Scan for the cell matching the given text and deliver its (X, Y) coordinate at center. 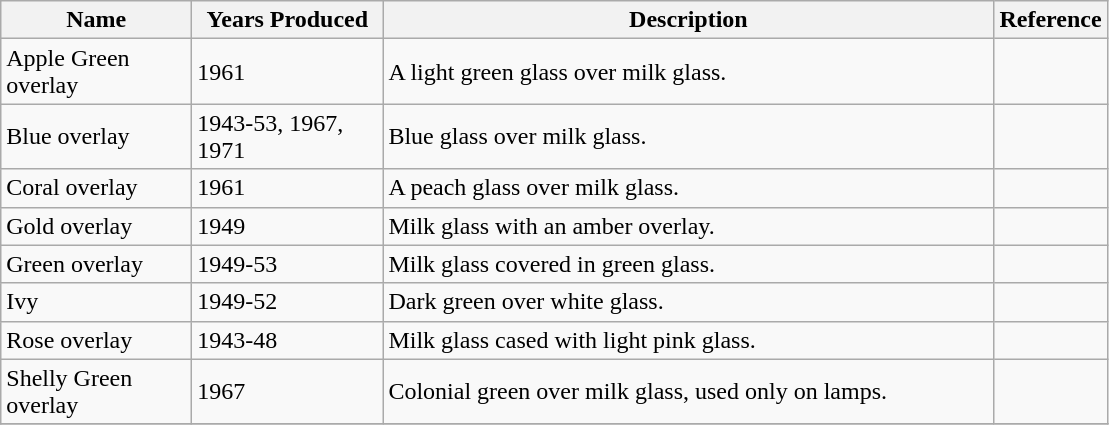
1949-52 (288, 302)
Description (688, 20)
A peach glass over milk glass. (688, 188)
Blue glass over milk glass. (688, 136)
1949-53 (288, 264)
Coral overlay (96, 188)
Milk glass with an amber overlay. (688, 226)
1967 (288, 392)
Ivy (96, 302)
1949 (288, 226)
1943-48 (288, 340)
Green overlay (96, 264)
Gold overlay (96, 226)
Colonial green over milk glass, used only on lamps. (688, 392)
A light green glass over milk glass. (688, 72)
Blue overlay (96, 136)
Apple Green overlay (96, 72)
Rose overlay (96, 340)
Name (96, 20)
Shelly Green overlay (96, 392)
Milk glass covered in green glass. (688, 264)
Reference (1050, 20)
Years Produced (288, 20)
Dark green over white glass. (688, 302)
Milk glass cased with light pink glass. (688, 340)
1943-53, 1967, 1971 (288, 136)
